Output the (x, y) coordinate of the center of the cell containing the given text.  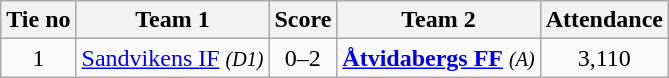
Team 1 (172, 20)
Team 2 (438, 20)
Score (303, 20)
0–2 (303, 58)
Attendance (604, 20)
3,110 (604, 58)
Sandvikens IF (D1) (172, 58)
Tie no (38, 20)
1 (38, 58)
Åtvidabergs FF (A) (438, 58)
